Return the (X, Y) coordinate for the center point of the cell that contains the specified text.  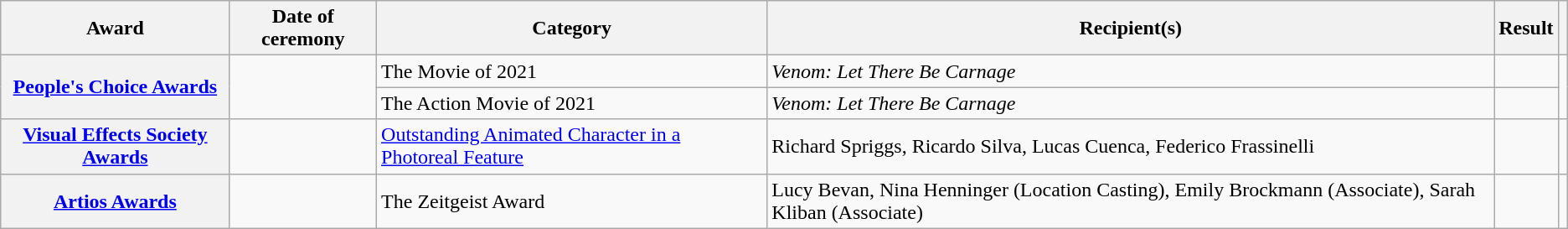
Recipient(s) (1131, 29)
The Action Movie of 2021 (572, 103)
Lucy Bevan, Nina Henninger (Location Casting), Emily Brockmann (Associate), Sarah Kliban (Associate) (1131, 201)
Artios Awards (116, 201)
Award (116, 29)
The Zeitgeist Award (572, 201)
Result (1526, 29)
Visual Effects Society Awards (116, 146)
People's Choice Awards (116, 87)
Category (572, 29)
The Movie of 2021 (572, 71)
Date of ceremony (303, 29)
Outstanding Animated Character in a Photoreal Feature (572, 146)
Richard Spriggs, Ricardo Silva, Lucas Cuenca, Federico Frassinelli (1131, 146)
